Search for the cell housing the specified text and yield its [X, Y] center coordinate. 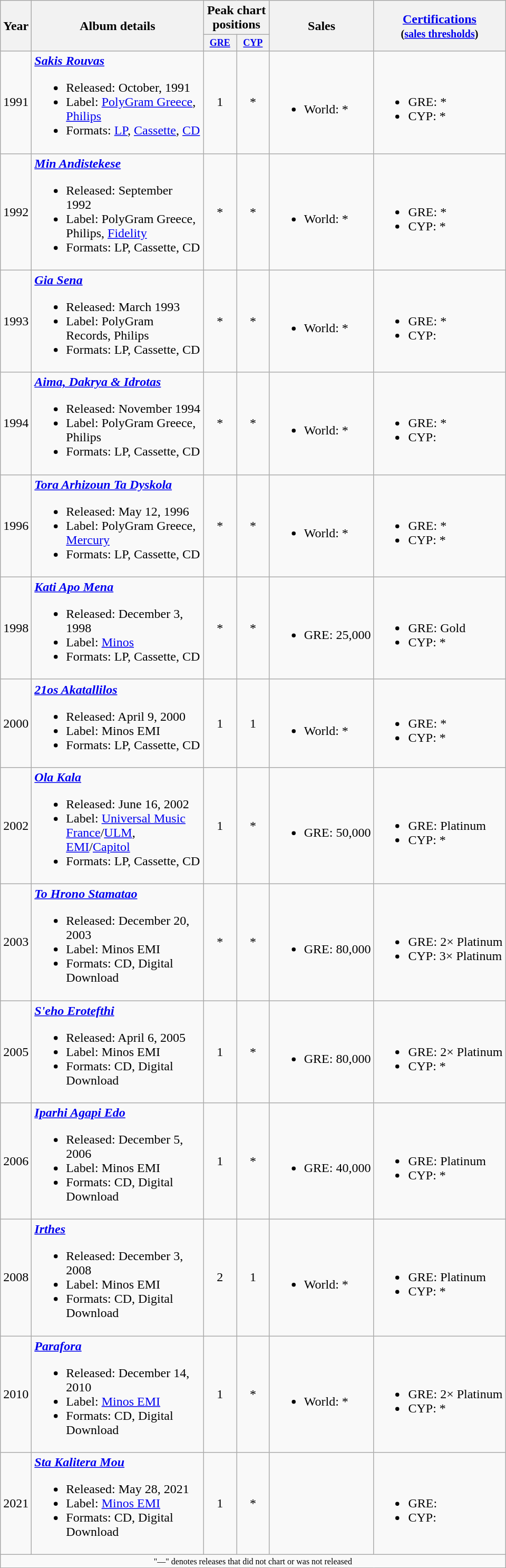
1993 [16, 321]
"—" denotes releases that did not chart or was not released [253, 1561]
2000 [16, 723]
Certifications(sales thresholds) [440, 26]
1992 [16, 212]
Sales [322, 26]
Album details [118, 26]
GRE: 50,000 [322, 826]
2021 [16, 1504]
Sta Kalitera MouReleased: May 28, 2021Label: Minos EMIFormats: CD, Digital Download [118, 1504]
Sakis RouvasReleased: October, 1991Label: PolyGram Greece, PhilipsFormats: LP, Cassette, CD [118, 102]
CYP [253, 43]
GRE: 25,000 [322, 628]
Min AndistekeseReleased: September 1992Label: PolyGram Greece, Philips, FidelityFormats: LP, Cassette, CD [118, 212]
1991 [16, 102]
1998 [16, 628]
Year [16, 26]
Peak chart positions [236, 18]
To Hrono StamataoReleased: December 20, 2003Label: Minos EMIFormats: CD, Digital Download [118, 942]
Tora Arhizoun Ta DyskolaReleased: May 12, 1996Label: PolyGram Greece, MercuryFormats: LP, Cassette, CD [118, 526]
GRE: 2× PlatinumCYP: 3× Platinum [440, 942]
2005 [16, 1052]
2 [220, 1278]
Iparhi Agapi EdoReleased: December 5, 2006Label: Minos EMIFormats: CD, Digital Download [118, 1161]
2003 [16, 942]
GRE:CYP: [440, 1504]
GRE: 40,000 [322, 1161]
2010 [16, 1394]
21os AkatallilosReleased: April 9, 2000Label: Minos EMIFormats: LP, Cassette, CD [118, 723]
1994 [16, 423]
Kati Apo MenaReleased: December 3, 1998Label: MinosFormats: LP, Cassette, CD [118, 628]
2002 [16, 826]
Aima, Dakrya & IdrotasReleased: November 1994Label: PolyGram Greece, PhilipsFormats: LP, Cassette, CD [118, 423]
ParaforaReleased: December 14, 2010Label: Minos EMIFormats: CD, Digital Download [118, 1394]
Ola KalaReleased: June 16, 2002Label: Universal Music France/ULM, EMI/CapitolFormats: LP, Cassette, CD [118, 826]
S'eho ErotefthiReleased: April 6, 2005Label: Minos EMIFormats: CD, Digital Download [118, 1052]
2006 [16, 1161]
Gia SenaReleased: March 1993Label: PolyGram Records, PhilipsFormats: LP, Cassette, CD [118, 321]
1996 [16, 526]
IrthesReleased: December 3, 2008Label: Minos EMIFormats: CD, Digital Download [118, 1278]
2008 [16, 1278]
GRE: GoldCYP: * [440, 628]
GRE [220, 43]
